Return [X, Y] of the center of cell containing provided text 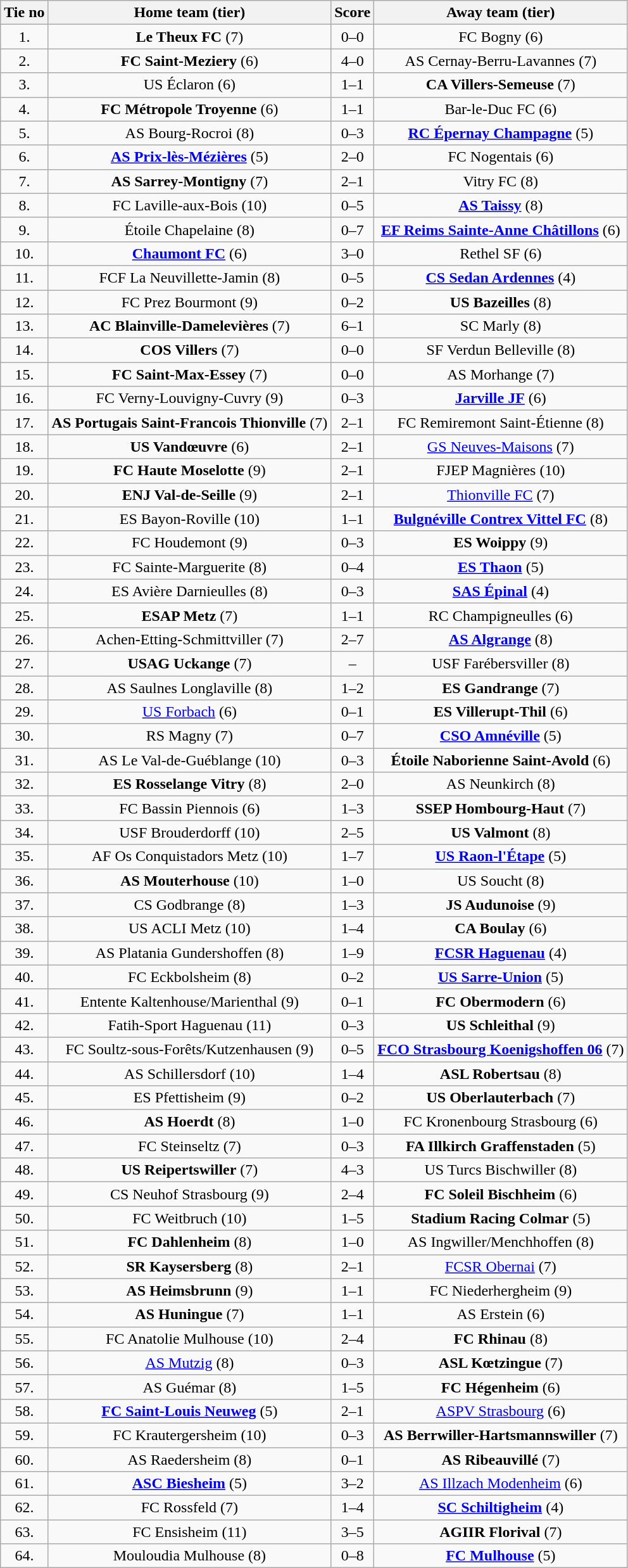
14. [24, 350]
SC Schiltigheim (4) [501, 1508]
ESAP Metz (7) [190, 615]
AS Bourg-Rocroi (8) [190, 133]
50. [24, 1218]
FC Niederhergheim (9) [501, 1291]
FC Steinseltz (7) [190, 1146]
AS Guémar (8) [190, 1387]
USAG Uckange (7) [190, 663]
53. [24, 1291]
58. [24, 1411]
AS Huningue (7) [190, 1315]
30. [24, 736]
Bulgnéville Contrex Vittel FC (8) [501, 519]
29. [24, 712]
52. [24, 1266]
GS Neuves-Maisons (7) [501, 447]
SR Kaysersberg (8) [190, 1266]
ES Avière Darnieulles (8) [190, 591]
FC Houdemont (9) [190, 543]
FC Obermodern (6) [501, 1001]
FC Weitbruch (10) [190, 1218]
US Raon-l'Étape (5) [501, 857]
FC Soultz-sous-Forêts/Kutzenhausen (9) [190, 1049]
COS Villers (7) [190, 350]
FC Remiremont Saint-Étienne (8) [501, 423]
AS Saulnes Longlaville (8) [190, 687]
FCSR Haguenau (4) [501, 953]
3–2 [353, 1484]
AS Hoerdt (8) [190, 1122]
FC Prez Bourmont (9) [190, 302]
37. [24, 905]
60. [24, 1459]
0–8 [353, 1556]
AS Prix-lès-Mézières (5) [190, 157]
FC Laville-aux-Bois (10) [190, 205]
US Vandœuvre (6) [190, 447]
15. [24, 374]
21. [24, 519]
ES Rosselange Vitry (8) [190, 784]
26. [24, 639]
35. [24, 857]
47. [24, 1146]
6–1 [353, 326]
41. [24, 1001]
AS Neunkirch (8) [501, 784]
ENJ Val-de-Seille (9) [190, 495]
AS Berrwiller-Hartsmannswiller (7) [501, 1435]
AS Erstein (6) [501, 1315]
US ACLI Metz (10) [190, 929]
FC Kronenbourg Strasbourg (6) [501, 1122]
Étoile Chapelaine (8) [190, 229]
ES Woippy (9) [501, 543]
20. [24, 495]
FC Soleil Bischheim (6) [501, 1194]
FC Ensisheim (11) [190, 1532]
US Sarre-Union (5) [501, 977]
24. [24, 591]
Achen-Etting-Schmittviller (7) [190, 639]
59. [24, 1435]
AGIIR Florival (7) [501, 1532]
40. [24, 977]
Le Theux FC (7) [190, 37]
AS Ribeauvillé (7) [501, 1459]
USF Brouderdorff (10) [190, 832]
12. [24, 302]
FC Krautergersheim (10) [190, 1435]
Stadium Racing Colmar (5) [501, 1218]
USF Farébersviller (8) [501, 663]
AS Taissy (8) [501, 205]
SSEP Hombourg-Haut (7) [501, 808]
AS Heimsbrunn (9) [190, 1291]
FCO Strasbourg Koenigshoffen 06 (7) [501, 1049]
RS Magny (7) [190, 736]
Bar-le-Duc FC (6) [501, 109]
FC Bassin Piennois (6) [190, 808]
CA Villers-Semeuse (7) [501, 85]
2–7 [353, 639]
ES Pfettisheim (9) [190, 1098]
19. [24, 471]
US Reipertswiller (7) [190, 1170]
CS Neuhof Strasbourg (9) [190, 1194]
10. [24, 253]
FC Haute Moselotte (9) [190, 471]
27. [24, 663]
45. [24, 1098]
AS Ingwiller/Menchhoffen (8) [501, 1242]
US Valmont (8) [501, 832]
AS Cernay-Berru-Lavannes (7) [501, 61]
AS Raedersheim (8) [190, 1459]
Tie no [24, 13]
US Turcs Bischwiller (8) [501, 1170]
JS Audunoise (9) [501, 905]
11. [24, 277]
38. [24, 929]
FC Dahlenheim (8) [190, 1242]
US Bazeilles (8) [501, 302]
2–5 [353, 832]
1–9 [353, 953]
FC Anatolie Mulhouse (10) [190, 1339]
Score [353, 13]
AS Mutzig (8) [190, 1363]
5. [24, 133]
CA Boulay (6) [501, 929]
AS Algrange (8) [501, 639]
4. [24, 109]
7. [24, 181]
FCSR Obernai (7) [501, 1266]
CSO Amnéville (5) [501, 736]
17. [24, 423]
9. [24, 229]
FC Saint-Louis Neuweg (5) [190, 1411]
US Forbach (6) [190, 712]
ASC Biesheim (5) [190, 1484]
Home team (tier) [190, 13]
63. [24, 1532]
Away team (tier) [501, 13]
Thionville FC (7) [501, 495]
SAS Épinal (4) [501, 591]
AS Sarrey-Montigny (7) [190, 181]
RC Champigneulles (6) [501, 615]
2. [24, 61]
FC Verny-Louvigny-Cuvry (9) [190, 398]
AC Blainville-Damelevières (7) [190, 326]
33. [24, 808]
49. [24, 1194]
8. [24, 205]
CS Godbrange (8) [190, 905]
FA Illkirch Graffenstaden (5) [501, 1146]
18. [24, 447]
EF Reims Sainte-Anne Châtillons (6) [501, 229]
FC Sainte-Marguerite (8) [190, 567]
– [353, 663]
Fatih-Sport Haguenau (11) [190, 1025]
AS Portugais Saint-Francois Thionville (7) [190, 423]
AS Le Val-de-Guéblange (10) [190, 760]
64. [24, 1556]
FC Métropole Troyenne (6) [190, 109]
ES Gandrange (7) [501, 687]
43. [24, 1049]
36. [24, 881]
AS Illzach Modenheim (6) [501, 1484]
FC Nogentais (6) [501, 157]
AS Mouterhouse (10) [190, 881]
57. [24, 1387]
4–3 [353, 1170]
13. [24, 326]
Étoile Naborienne Saint-Avold (6) [501, 760]
AS Schillersdorf (10) [190, 1074]
FC Saint-Meziery (6) [190, 61]
US Éclaron (6) [190, 85]
31. [24, 760]
1–7 [353, 857]
ASL Kœtzingue (7) [501, 1363]
23. [24, 567]
ES Villerupt-Thil (6) [501, 712]
Jarville JF (6) [501, 398]
54. [24, 1315]
46. [24, 1122]
ASL Robertsau (8) [501, 1074]
FC Mulhouse (5) [501, 1556]
AS Morhange (7) [501, 374]
25. [24, 615]
51. [24, 1242]
55. [24, 1339]
34. [24, 832]
AS Platania Gundershoffen (8) [190, 953]
16. [24, 398]
FC Rossfeld (7) [190, 1508]
62. [24, 1508]
Chaumont FC (6) [190, 253]
Vitry FC (8) [501, 181]
SC Marly (8) [501, 326]
48. [24, 1170]
FC Eckbolsheim (8) [190, 977]
FCF La Neuvillette-Jamin (8) [190, 277]
RC Épernay Champagne (5) [501, 133]
US Soucht (8) [501, 881]
22. [24, 543]
44. [24, 1074]
28. [24, 687]
ES Bayon-Roville (10) [190, 519]
6. [24, 157]
Mouloudia Mulhouse (8) [190, 1556]
CS Sedan Ardennes (4) [501, 277]
US Oberlauterbach (7) [501, 1098]
FC Bogny (6) [501, 37]
3–5 [353, 1532]
3. [24, 85]
AF Os Conquistadors Metz (10) [190, 857]
0–4 [353, 567]
1–2 [353, 687]
56. [24, 1363]
1. [24, 37]
42. [24, 1025]
Rethel SF (6) [501, 253]
ES Thaon (5) [501, 567]
Entente Kaltenhouse/Marienthal (9) [190, 1001]
SF Verdun Belleville (8) [501, 350]
US Schleithal (9) [501, 1025]
FC Rhinau (8) [501, 1339]
39. [24, 953]
FC Saint-Max-Essey (7) [190, 374]
FC Hégenheim (6) [501, 1387]
FJEP Magnières (10) [501, 471]
61. [24, 1484]
ASPV Strasbourg (6) [501, 1411]
32. [24, 784]
4–0 [353, 61]
3–0 [353, 253]
